Find where the given text appears and provide that cell's center as (X, Y) coordinate. 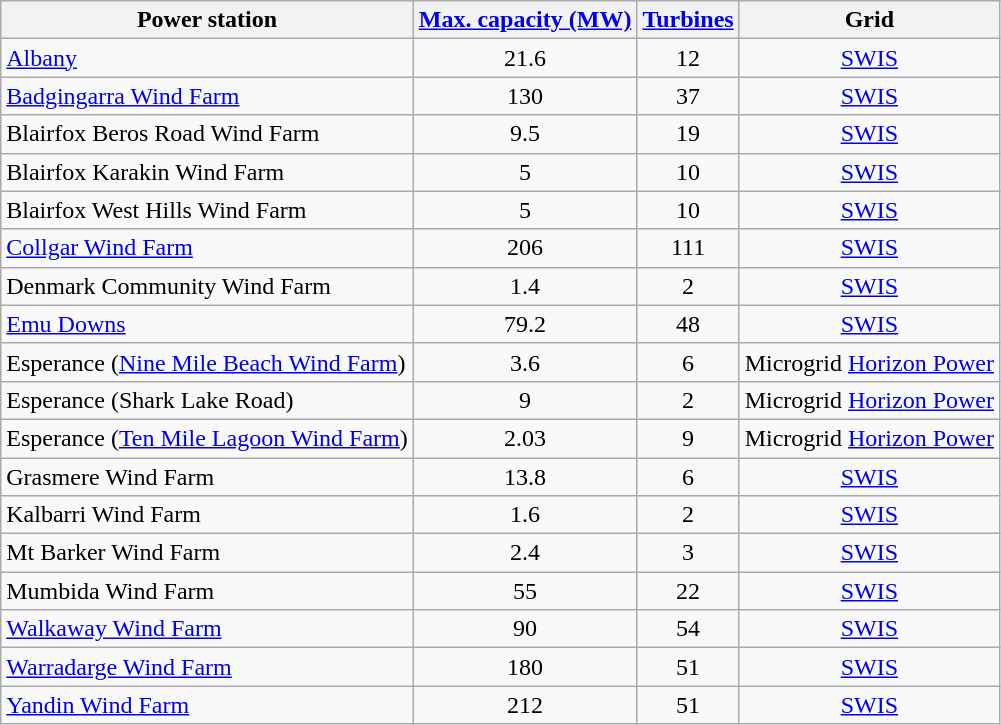
Denmark Community Wind Farm (208, 286)
Walkaway Wind Farm (208, 629)
206 (525, 248)
2.4 (525, 553)
111 (688, 248)
Collgar Wind Farm (208, 248)
37 (688, 96)
Badgingarra Wind Farm (208, 96)
Esperance (Nine Mile Beach Wind Farm) (208, 362)
Grasmere Wind Farm (208, 477)
Albany (208, 58)
Mt Barker Wind Farm (208, 553)
79.2 (525, 324)
180 (525, 667)
Esperance (Ten Mile Lagoon Wind Farm) (208, 438)
9.5 (525, 134)
48 (688, 324)
3.6 (525, 362)
55 (525, 591)
54 (688, 629)
Turbines (688, 20)
Power station (208, 20)
19 (688, 134)
Emu Downs (208, 324)
Mumbida Wind Farm (208, 591)
12 (688, 58)
Max. capacity (MW) (525, 20)
22 (688, 591)
3 (688, 553)
Blairfox Karakin Wind Farm (208, 172)
90 (525, 629)
Kalbarri Wind Farm (208, 515)
Grid (869, 20)
130 (525, 96)
1.4 (525, 286)
212 (525, 705)
21.6 (525, 58)
Warradarge Wind Farm (208, 667)
2.03 (525, 438)
13.8 (525, 477)
Esperance (Shark Lake Road) (208, 400)
Blairfox Beros Road Wind Farm (208, 134)
Blairfox West Hills Wind Farm (208, 210)
Yandin Wind Farm (208, 705)
1.6 (525, 515)
